Scan for the cell matching the given text and deliver its (x, y) coordinate at center. 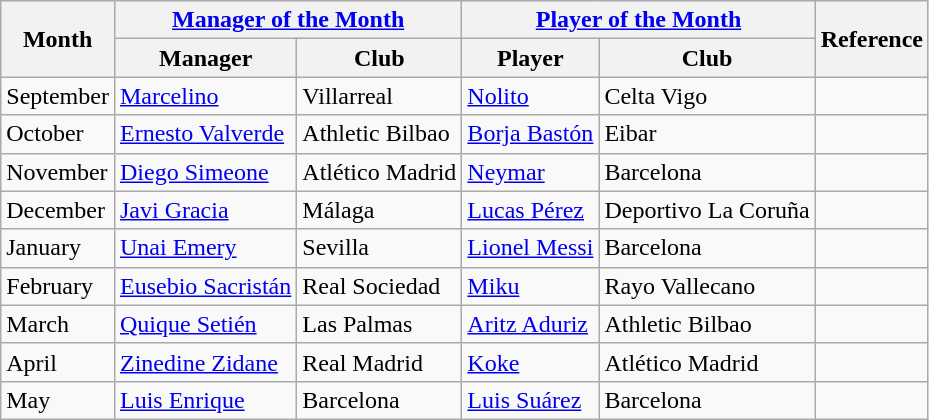
Lucas Pérez (530, 210)
Diego Simeone (205, 172)
Player of the Month (638, 20)
Eusebio Sacristán (205, 286)
Luis Suárez (530, 400)
Quique Setién (205, 324)
May (58, 400)
Manager of the Month (288, 20)
Luis Enrique (205, 400)
November (58, 172)
Sevilla (380, 248)
Month (58, 39)
December (58, 210)
Unai Emery (205, 248)
February (58, 286)
Villarreal (380, 96)
Nolito (530, 96)
Aritz Aduriz (530, 324)
October (58, 134)
Zinedine Zidane (205, 362)
Real Madrid (380, 362)
January (58, 248)
Rayo Vallecano (707, 286)
Manager (205, 58)
March (58, 324)
September (58, 96)
Miku (530, 286)
Málaga (380, 210)
Player (530, 58)
Koke (530, 362)
Eibar (707, 134)
Deportivo La Coruña (707, 210)
April (58, 362)
Neymar (530, 172)
Lionel Messi (530, 248)
Javi Gracia (205, 210)
Las Palmas (380, 324)
Reference (872, 39)
Real Sociedad (380, 286)
Ernesto Valverde (205, 134)
Borja Bastón (530, 134)
Celta Vigo (707, 96)
Marcelino (205, 96)
